For the text-containing cell, return its midpoint in [X, Y] coordinate format. 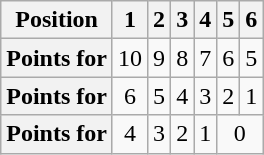
8 [182, 58]
9 [160, 58]
7 [206, 58]
0 [240, 134]
10 [130, 58]
Position [57, 20]
